From the cell containing the given text, extract its center point as (X, Y) coordinate. 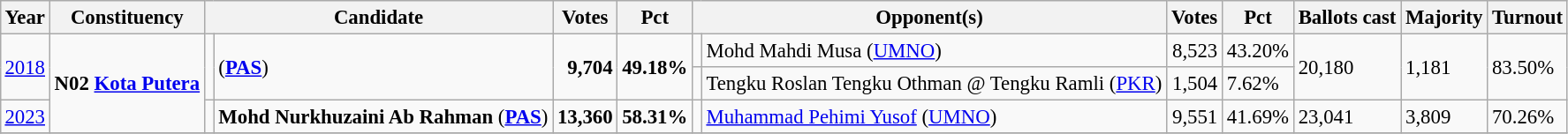
3,809 (1444, 117)
(PAS) (383, 67)
83.50% (1528, 67)
23,041 (1346, 117)
Muhammad Pehimi Yusof (UMNO) (934, 117)
Mohd Mahdi Musa (UMNO) (934, 50)
7.62% (1258, 84)
Ballots cast (1346, 18)
49.18% (655, 67)
9,704 (585, 67)
Mohd Nurkhuzaini Ab Rahman (PAS) (383, 117)
Candidate (378, 18)
58.31% (655, 117)
1,504 (1194, 84)
Tengku Roslan Tengku Othman @ Tengku Ramli (PKR) (934, 84)
2018 (25, 67)
N02 Kota Putera (127, 83)
43.20% (1258, 50)
Constituency (127, 18)
70.26% (1528, 117)
Turnout (1528, 18)
Majority (1444, 18)
Year (25, 18)
Opponent(s) (929, 18)
1,181 (1444, 67)
8,523 (1194, 50)
13,360 (585, 117)
2023 (25, 117)
20,180 (1346, 67)
41.69% (1258, 117)
9,551 (1194, 117)
